Return the [X, Y] coordinate for the center point of the cell that contains the specified text.  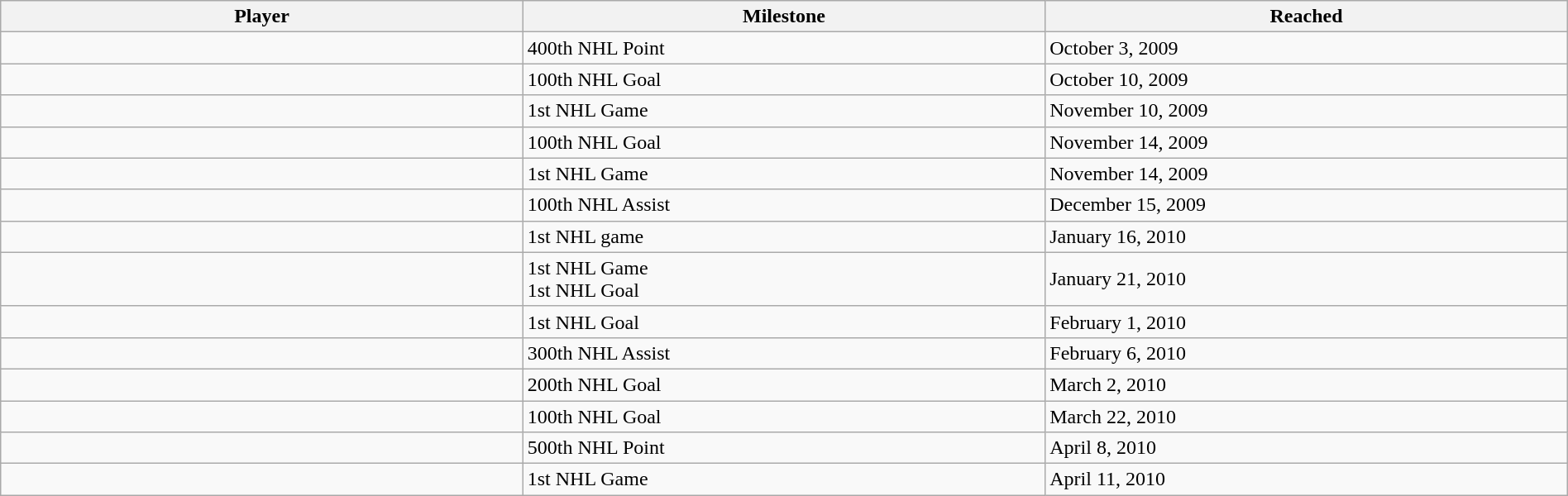
March 2, 2010 [1307, 384]
December 15, 2009 [1307, 205]
500th NHL Point [784, 448]
April 11, 2010 [1307, 479]
300th NHL Assist [784, 353]
February 1, 2010 [1307, 322]
March 22, 2010 [1307, 416]
400th NHL Point [784, 48]
February 6, 2010 [1307, 353]
200th NHL Goal [784, 384]
Player [262, 17]
April 8, 2010 [1307, 448]
Milestone [784, 17]
October 10, 2009 [1307, 79]
1st NHL game [784, 236]
100th NHL Assist [784, 205]
November 10, 2009 [1307, 111]
January 21, 2010 [1307, 279]
1st NHL Goal [784, 322]
January 16, 2010 [1307, 236]
1st NHL Game 1st NHL Goal [784, 279]
Reached [1307, 17]
October 3, 2009 [1307, 48]
